Return [x, y] of the center of cell containing provided text 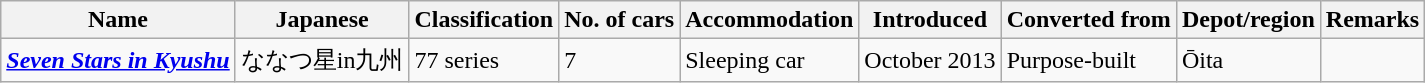
October 2013 [930, 60]
77 series [484, 60]
Depot/region [1248, 20]
7 [620, 60]
Sleeping car [770, 60]
Japanese [322, 20]
Remarks [1372, 20]
Converted from [1088, 20]
Ōita [1248, 60]
Introduced [930, 20]
Purpose-built [1088, 60]
Accommodation [770, 20]
Seven Stars in Kyushu [118, 60]
Name [118, 20]
ななつ星in九州 [322, 60]
Classification [484, 20]
No. of cars [620, 20]
